Pinpoint the cell where the given text exists, returning its [X, Y] midpoint coordinate. 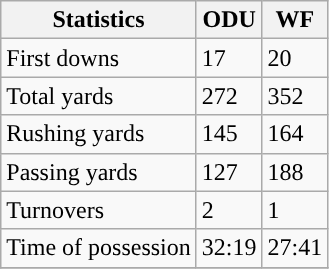
ODU [229, 20]
Total yards [99, 96]
188 [295, 172]
2 [229, 210]
164 [295, 134]
WF [295, 20]
127 [229, 172]
Turnovers [99, 210]
27:41 [295, 248]
20 [295, 58]
1 [295, 210]
272 [229, 96]
352 [295, 96]
32:19 [229, 248]
Passing yards [99, 172]
Statistics [99, 20]
145 [229, 134]
Time of possession [99, 248]
17 [229, 58]
Rushing yards [99, 134]
First downs [99, 58]
